Output the [X, Y] coordinate of the center of the cell containing the given text.  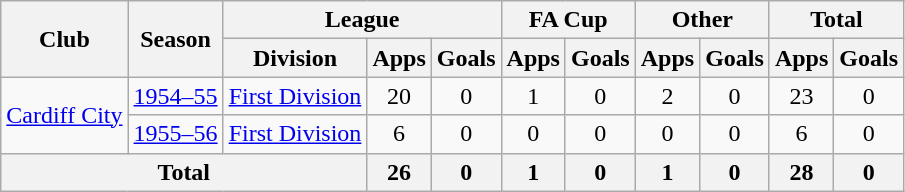
Season [176, 39]
1954–55 [176, 96]
Cardiff City [64, 115]
League [362, 20]
28 [801, 172]
Club [64, 39]
26 [399, 172]
Other [702, 20]
20 [399, 96]
23 [801, 96]
1955–56 [176, 134]
Division [295, 58]
2 [667, 96]
FA Cup [568, 20]
